From the cell containing the given text, extract its center point as (x, y) coordinate. 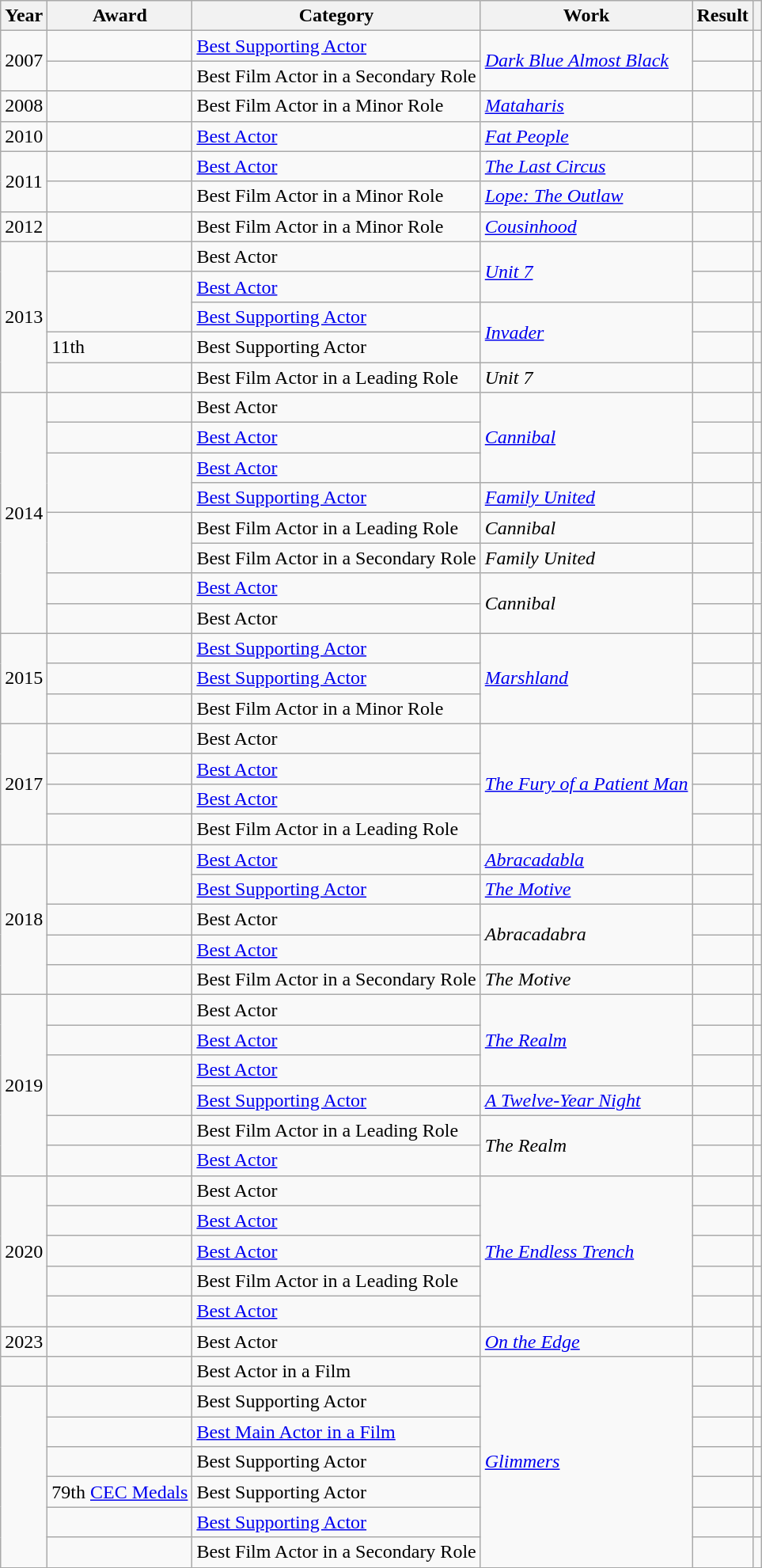
The Fury of a Patient Man (586, 784)
Mataharis (586, 106)
2011 (24, 181)
2020 (24, 1251)
2010 (24, 136)
Result (722, 16)
2017 (24, 784)
2014 (24, 513)
Best Main Actor in a Film (336, 1432)
2023 (24, 1342)
2018 (24, 919)
The Endless Trench (586, 1251)
2019 (24, 1085)
Abracadabla (586, 859)
Dark Blue Almost Black (586, 61)
11th (120, 347)
The Last Circus (586, 166)
Lope: The Outlaw (586, 196)
2008 (24, 106)
2013 (24, 317)
2015 (24, 678)
Marshland (586, 678)
Award (120, 16)
2012 (24, 226)
2007 (24, 61)
Invader (586, 332)
Year (24, 16)
On the Edge (586, 1342)
Best Actor in a Film (336, 1372)
Glimmers (586, 1462)
Fat People (586, 136)
Work (586, 16)
A Twelve-Year Night (586, 1100)
Category (336, 16)
Cousinhood (586, 226)
79th CEC Medals (120, 1492)
Abracadabra (586, 935)
